Find where the given text appears and provide that cell's center as [x, y] coordinate. 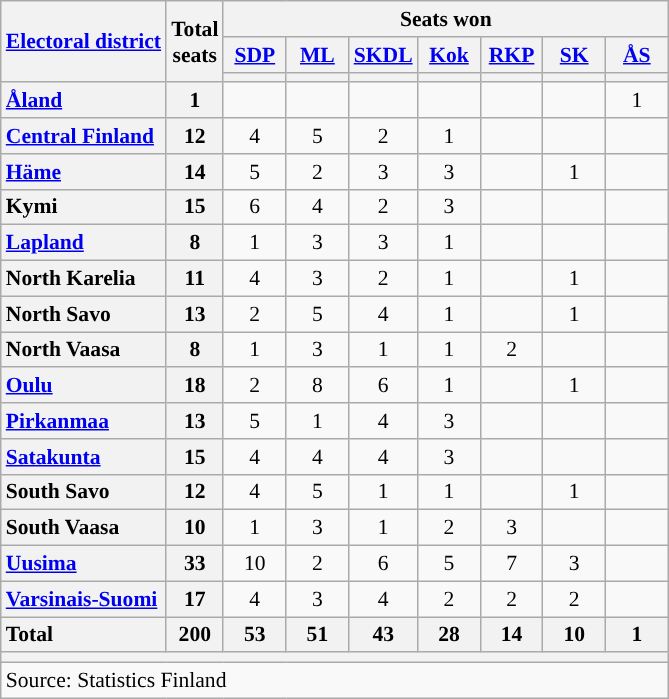
South Vaasa [84, 528]
Seats won [446, 19]
Varsinais-Suomi [84, 599]
Kok [450, 55]
Häme [84, 172]
Lapland [84, 243]
28 [450, 635]
51 [318, 635]
53 [254, 635]
North Karelia [84, 279]
Central Finland [84, 136]
SKDL [384, 55]
Åland [84, 101]
RKP [512, 55]
18 [194, 386]
43 [384, 635]
SDP [254, 55]
Kymi [84, 207]
North Vaasa [84, 350]
South Savo [84, 492]
7 [512, 564]
200 [194, 635]
Pirkanmaa [84, 421]
Totalseats [194, 42]
Satakunta [84, 457]
11 [194, 279]
SK [574, 55]
Oulu [84, 386]
Total [84, 635]
North Savo [84, 314]
17 [194, 599]
ÅS [638, 55]
33 [194, 564]
Source: Statistics Finland [334, 681]
ML [318, 55]
Uusima [84, 564]
Electoral district [84, 42]
